Output the [X, Y] coordinate of the center of the cell containing the given text.  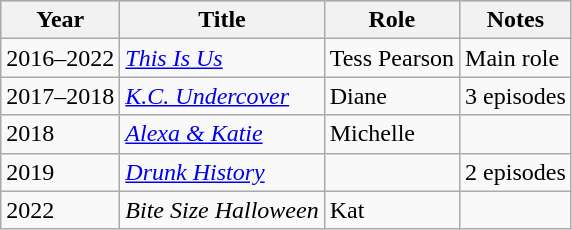
Tess Pearson [392, 58]
K.C. Undercover [222, 96]
2019 [60, 172]
2017–2018 [60, 96]
2022 [60, 210]
Role [392, 20]
2018 [60, 134]
Michelle [392, 134]
Title [222, 20]
Year [60, 20]
Diane [392, 96]
Main role [516, 58]
2016–2022 [60, 58]
Notes [516, 20]
2 episodes [516, 172]
Alexa & Katie [222, 134]
Bite Size Halloween [222, 210]
Kat [392, 210]
Drunk History [222, 172]
3 episodes [516, 96]
This Is Us [222, 58]
